Find where the given text appears and provide that cell's center as [X, Y] coordinate. 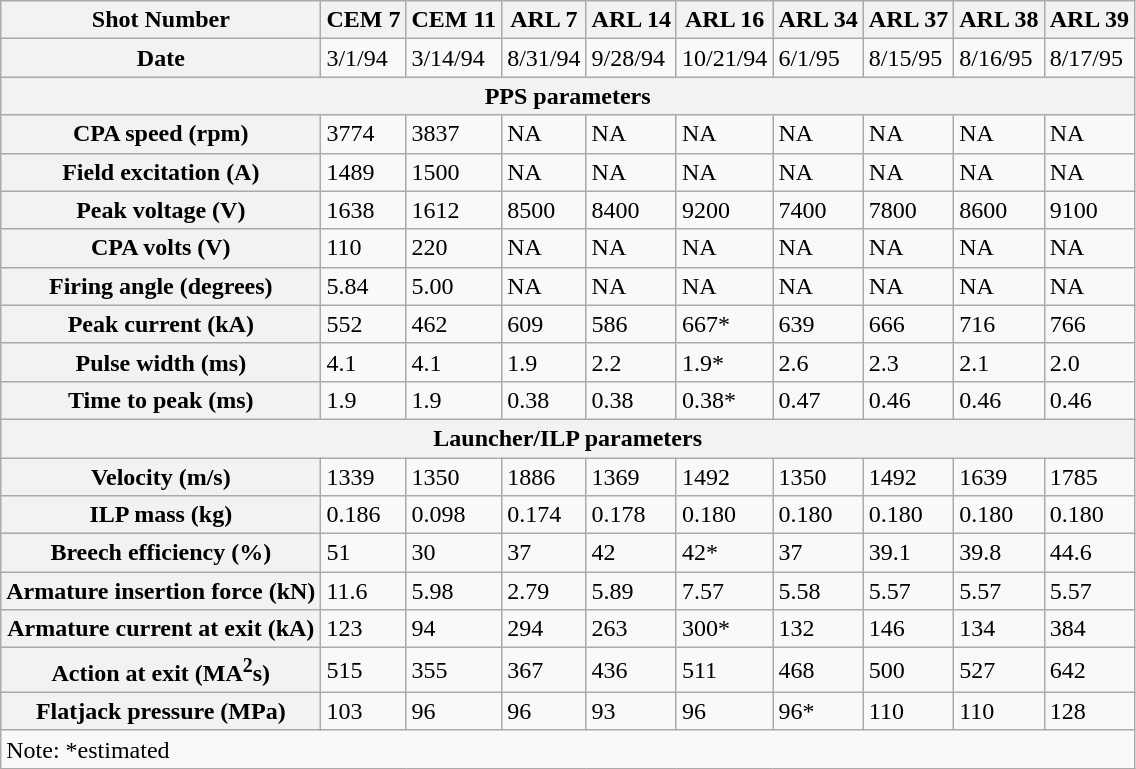
5.00 [454, 286]
220 [454, 248]
3837 [454, 134]
39.1 [908, 553]
Launcher/ILP parameters [568, 438]
300* [724, 629]
Field excitation (A) [161, 172]
7.57 [724, 591]
Armature current at exit (kA) [161, 629]
609 [544, 324]
462 [454, 324]
3/1/94 [364, 58]
667* [724, 324]
1639 [999, 477]
0.38* [724, 400]
103 [364, 711]
586 [631, 324]
Velocity (m/s) [161, 477]
0.098 [454, 515]
515 [364, 670]
CEM 7 [364, 20]
8/15/95 [908, 58]
30 [454, 553]
2.2 [631, 362]
384 [1089, 629]
1886 [544, 477]
ILP mass (kg) [161, 515]
CPA volts (V) [161, 248]
Breech efficiency (%) [161, 553]
6/1/95 [818, 58]
8/31/94 [544, 58]
2.1 [999, 362]
93 [631, 711]
Shot Number [161, 20]
8/16/95 [999, 58]
1785 [1089, 477]
11.6 [364, 591]
766 [1089, 324]
468 [818, 670]
94 [454, 629]
436 [631, 670]
Armature insertion force (kN) [161, 591]
1369 [631, 477]
0.47 [818, 400]
10/21/94 [724, 58]
ARL 34 [818, 20]
8500 [544, 210]
0.174 [544, 515]
ARL 38 [999, 20]
Peak voltage (V) [161, 210]
42* [724, 553]
639 [818, 324]
1.9* [724, 362]
132 [818, 629]
7400 [818, 210]
642 [1089, 670]
Time to peak (ms) [161, 400]
1339 [364, 477]
PPS parameters [568, 96]
Firing angle (degrees) [161, 286]
1612 [454, 210]
1638 [364, 210]
294 [544, 629]
146 [908, 629]
123 [364, 629]
8400 [631, 210]
1489 [364, 172]
Pulse width (ms) [161, 362]
96* [818, 711]
ARL 16 [724, 20]
9/28/94 [631, 58]
134 [999, 629]
5.98 [454, 591]
263 [631, 629]
3/14/94 [454, 58]
ARL 39 [1089, 20]
42 [631, 553]
CPA speed (rpm) [161, 134]
ARL 7 [544, 20]
Note: *estimated [568, 749]
367 [544, 670]
716 [999, 324]
552 [364, 324]
0.186 [364, 515]
ARL 14 [631, 20]
3774 [364, 134]
9100 [1089, 210]
39.8 [999, 553]
9200 [724, 210]
51 [364, 553]
5.58 [818, 591]
527 [999, 670]
8600 [999, 210]
0.178 [631, 515]
Peak current (kA) [161, 324]
666 [908, 324]
44.6 [1089, 553]
Flatjack pressure (MPa) [161, 711]
2.6 [818, 362]
8/17/95 [1089, 58]
CEM 11 [454, 20]
511 [724, 670]
1500 [454, 172]
2.0 [1089, 362]
Action at exit (MA2s) [161, 670]
5.89 [631, 591]
5.84 [364, 286]
7800 [908, 210]
2.79 [544, 591]
355 [454, 670]
500 [908, 670]
ARL 37 [908, 20]
128 [1089, 711]
2.3 [908, 362]
Date [161, 58]
